From the cell containing the given text, extract its center point as (x, y) coordinate. 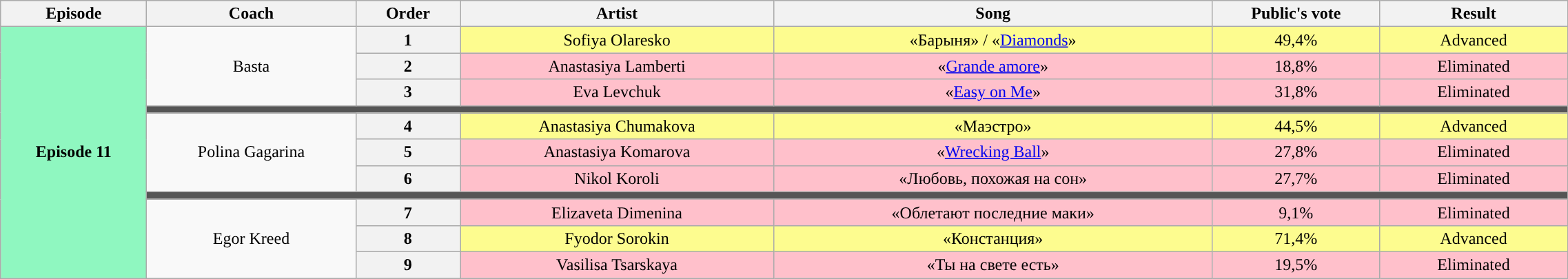
18,8% (1296, 66)
5 (408, 152)
6 (408, 178)
71,4% (1296, 238)
«Маэстро» (992, 126)
Polina Gagarina (251, 152)
27,7% (1296, 178)
31,8% (1296, 92)
2 (408, 66)
Public's vote (1296, 14)
«Wrecking Ball» (992, 152)
9,1% (1296, 212)
Episode (74, 14)
49,4% (1296, 40)
8 (408, 238)
«Ты на свете есть» (992, 265)
«Easy on Me» (992, 92)
«Констанция» (992, 238)
Order (408, 14)
Result (1474, 14)
Nikol Koroli (618, 178)
44,5% (1296, 126)
«Барыня» / «Diamonds» (992, 40)
Song (992, 14)
Egor Kreed (251, 238)
Anastasiya Lamberti (618, 66)
Episode 11 (74, 153)
3 (408, 92)
«Облетают последние маки» (992, 212)
1 (408, 40)
19,5% (1296, 265)
Elizaveta Dimenina (618, 212)
7 (408, 212)
«Любовь, похожая на сон» (992, 178)
27,8% (1296, 152)
Fyodor Sorokin (618, 238)
Eva Levchuk (618, 92)
4 (408, 126)
Coach (251, 14)
«Grande amore» (992, 66)
Sofiya Olaresko (618, 40)
Artist (618, 14)
Vasilisa Tsarskaya (618, 265)
Basta (251, 66)
Anastasiya Chumakova (618, 126)
Anastasiya Komarova (618, 152)
9 (408, 265)
